Find where the given text appears and provide that cell's center as (X, Y) coordinate. 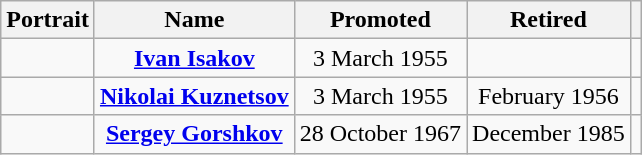
28 October 1967 (380, 134)
December 1985 (549, 134)
Name (194, 20)
Retired (549, 20)
Nikolai Kuznetsov (194, 96)
Sergey Gorshkov (194, 134)
Ivan Isakov (194, 58)
February 1956 (549, 96)
Promoted (380, 20)
Portrait (48, 20)
